Return [x, y] of the center of cell containing provided text 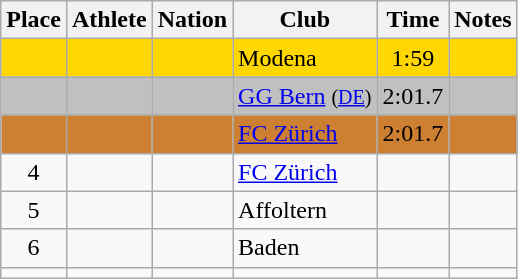
6 [34, 248]
Place [34, 20]
5 [34, 210]
1:59 [413, 58]
Time [413, 20]
Nation [192, 20]
4 [34, 172]
Baden [305, 248]
Modena [305, 58]
GG Bern (DE) [305, 96]
Club [305, 20]
Athlete [109, 20]
Affoltern [305, 210]
Notes [483, 20]
